Output the (X, Y) coordinate of the center of the cell containing the given text.  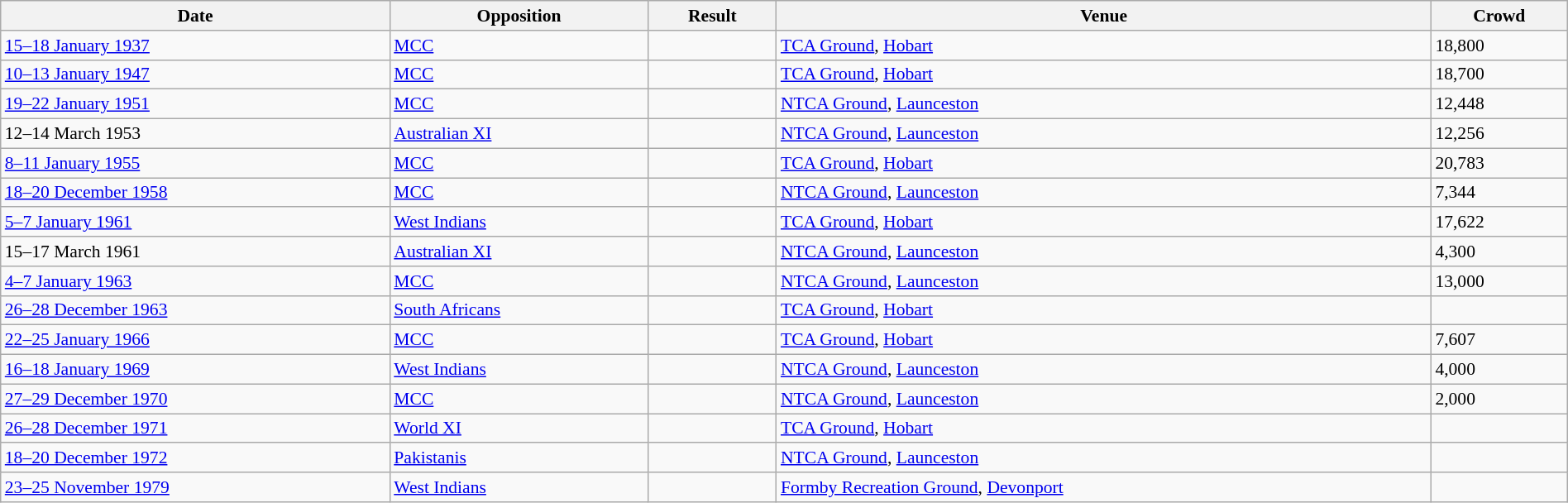
18–20 December 1958 (195, 193)
Opposition (519, 16)
16–18 January 1969 (195, 370)
18,700 (1499, 74)
8–11 January 1955 (195, 163)
South Africans (519, 310)
7,344 (1499, 193)
18–20 December 1972 (195, 458)
4,000 (1499, 370)
Pakistanis (519, 458)
12,448 (1499, 104)
12–14 March 1953 (195, 134)
20,783 (1499, 163)
4,300 (1499, 251)
17,622 (1499, 223)
10–13 January 1947 (195, 74)
7,607 (1499, 340)
Formby Recreation Ground, Devonport (1103, 487)
13,000 (1499, 281)
19–22 January 1951 (195, 104)
World XI (519, 429)
22–25 January 1966 (195, 340)
23–25 November 1979 (195, 487)
15–18 January 1937 (195, 46)
4–7 January 1963 (195, 281)
26–28 December 1963 (195, 310)
Crowd (1499, 16)
15–17 March 1961 (195, 251)
Result (713, 16)
26–28 December 1971 (195, 429)
Date (195, 16)
Venue (1103, 16)
5–7 January 1961 (195, 223)
2,000 (1499, 399)
12,256 (1499, 134)
27–29 December 1970 (195, 399)
18,800 (1499, 46)
